For the text-containing cell, return its midpoint in [x, y] coordinate format. 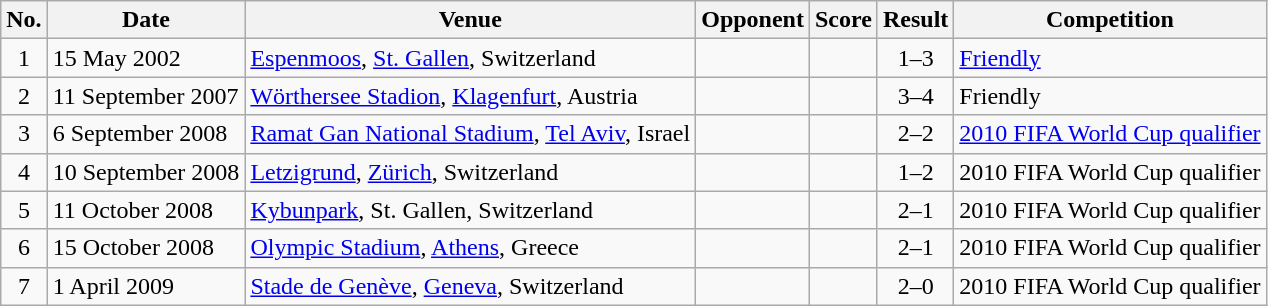
Opponent [753, 20]
2 [24, 96]
3 [24, 134]
Ramat Gan National Stadium, Tel Aviv, Israel [470, 134]
Venue [470, 20]
Letzigrund, Zürich, Switzerland [470, 172]
No. [24, 20]
6 September 2008 [146, 134]
15 May 2002 [146, 58]
1 [24, 58]
2–0 [915, 286]
7 [24, 286]
Kybunpark, St. Gallen, Switzerland [470, 210]
1 April 2009 [146, 286]
Date [146, 20]
5 [24, 210]
Result [915, 20]
2–2 [915, 134]
Score [843, 20]
1–2 [915, 172]
Olympic Stadium, Athens, Greece [470, 248]
11 September 2007 [146, 96]
10 September 2008 [146, 172]
11 October 2008 [146, 210]
Stade de Genève, Geneva, Switzerland [470, 286]
3–4 [915, 96]
4 [24, 172]
Espenmoos, St. Gallen, Switzerland [470, 58]
6 [24, 248]
1–3 [915, 58]
15 October 2008 [146, 248]
Wörthersee Stadion, Klagenfurt, Austria [470, 96]
Competition [1110, 20]
